Pinpoint the cell where the given text exists, returning its [x, y] midpoint coordinate. 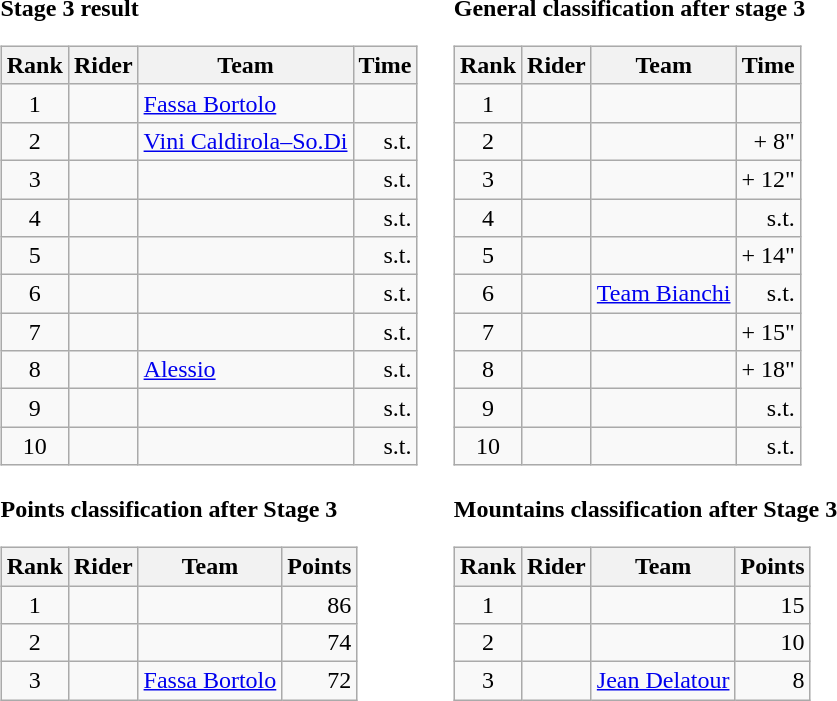
74 [320, 643]
15 [772, 605]
+ 18" [768, 370]
+ 8" [768, 141]
Vini Caldirola–So.Di [246, 141]
Jean Delatour [663, 681]
+ 14" [768, 256]
+ 15" [768, 332]
Alessio [246, 370]
86 [320, 605]
72 [320, 681]
Team Bianchi [664, 294]
+ 12" [768, 179]
